Detect which cell encompasses the target text, then output its [x, y] center coordinate. 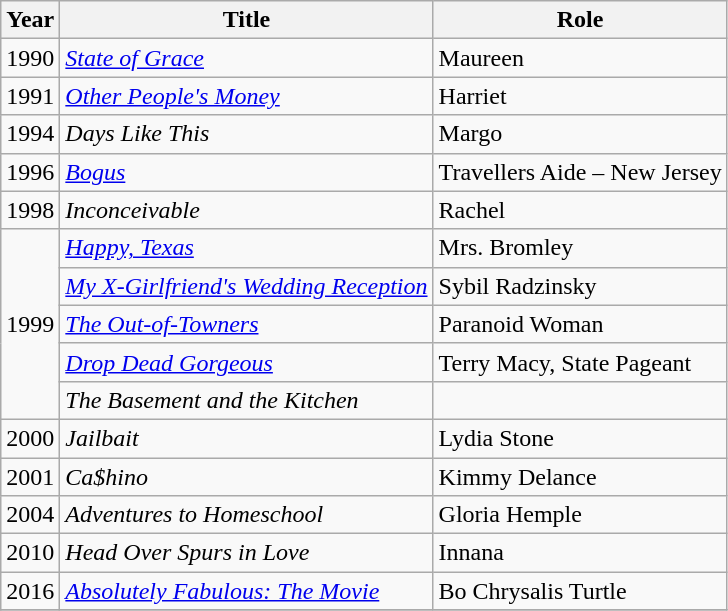
Rachel [580, 210]
Bo Chrysalis Turtle [580, 591]
2010 [30, 553]
Head Over Spurs in Love [246, 553]
Adventures to Homeschool [246, 515]
Title [246, 20]
1999 [30, 324]
Inconceivable [246, 210]
Jailbait [246, 438]
1990 [30, 58]
Role [580, 20]
Other People's Money [246, 96]
Terry Macy, State Pageant [580, 362]
2001 [30, 477]
Gloria Hemple [580, 515]
1994 [30, 134]
Sybil Radzinsky [580, 286]
State of Grace [246, 58]
Absolutely Fabulous: The Movie [246, 591]
1996 [30, 172]
1991 [30, 96]
My X-Girlfriend's Wedding Reception [246, 286]
Maureen [580, 58]
Happy, Texas [246, 248]
Margo [580, 134]
Kimmy Delance [580, 477]
Bogus [246, 172]
Innana [580, 553]
2004 [30, 515]
2016 [30, 591]
Drop Dead Gorgeous [246, 362]
Lydia Stone [580, 438]
Harriet [580, 96]
Mrs. Bromley [580, 248]
2000 [30, 438]
1998 [30, 210]
Days Like This [246, 134]
The Out-of-Towners [246, 324]
Ca$hino [246, 477]
Paranoid Woman [580, 324]
Travellers Aide – New Jersey [580, 172]
Year [30, 20]
The Basement and the Kitchen [246, 400]
